Output the (x, y) coordinate of the center of the cell containing the given text.  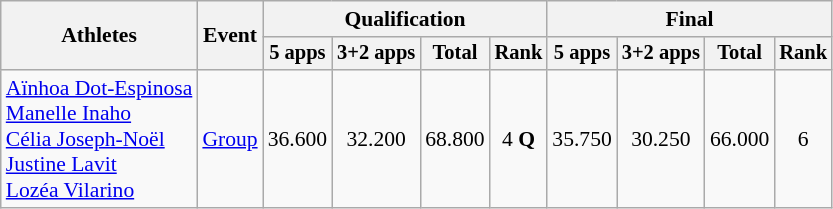
32.200 (376, 139)
6 (803, 139)
Athletes (100, 36)
66.000 (740, 139)
68.800 (454, 139)
Qualification (406, 19)
36.600 (298, 139)
35.750 (582, 139)
4 Q (519, 139)
Aïnhoa Dot-EspinosaManelle InahoCélia Joseph-NoëlJustine LavitLozéa Vilarino (100, 139)
Event (230, 36)
Final (690, 19)
30.250 (661, 139)
Group (230, 139)
